Search for the cell housing the specified text and yield its (X, Y) center coordinate. 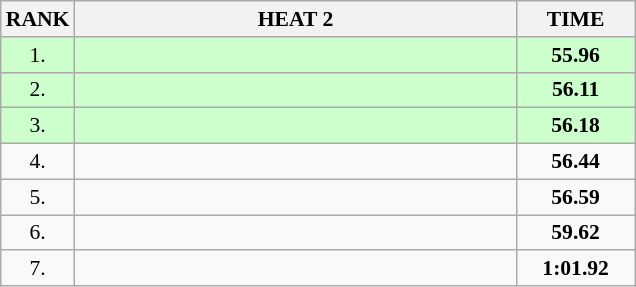
3. (38, 126)
TIME (576, 19)
56.18 (576, 126)
55.96 (576, 55)
2. (38, 90)
7. (38, 269)
56.59 (576, 197)
RANK (38, 19)
56.11 (576, 90)
1. (38, 55)
4. (38, 162)
56.44 (576, 162)
HEAT 2 (295, 19)
6. (38, 233)
5. (38, 197)
1:01.92 (576, 269)
59.62 (576, 233)
